Provide the (X, Y) coordinate of the cell's center where the given text is located.  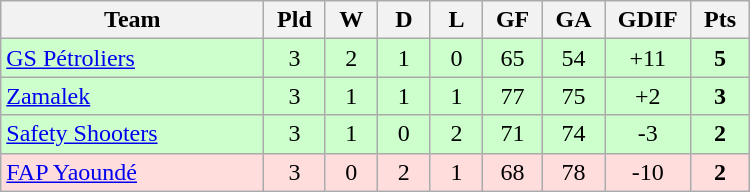
68 (513, 172)
77 (513, 96)
75 (573, 96)
+11 (648, 58)
Zamalek (132, 96)
65 (513, 58)
74 (573, 134)
78 (573, 172)
GF (513, 20)
54 (573, 58)
Team (132, 20)
D (404, 20)
5 (720, 58)
Safety Shooters (132, 134)
-10 (648, 172)
FAP Yaoundé (132, 172)
GS Pétroliers (132, 58)
GA (573, 20)
W (352, 20)
Pts (720, 20)
-3 (648, 134)
GDIF (648, 20)
L (456, 20)
71 (513, 134)
Pld (294, 20)
+2 (648, 96)
